Scan for the cell matching the given text and deliver its [X, Y] coordinate at center. 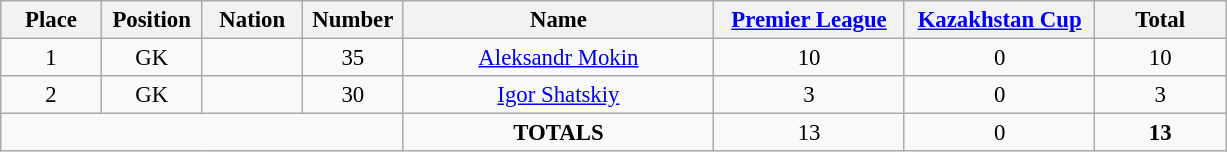
TOTALS [558, 133]
Aleksandr Mokin [558, 58]
Name [558, 20]
Premier League [810, 20]
35 [354, 58]
30 [354, 95]
Total [1160, 20]
1 [52, 58]
2 [52, 95]
Nation [252, 20]
Position [152, 20]
Igor Shatskiy [558, 95]
Place [52, 20]
Number [354, 20]
Kazakhstan Cup [1000, 20]
